For the text-containing cell, return its midpoint in [X, Y] coordinate format. 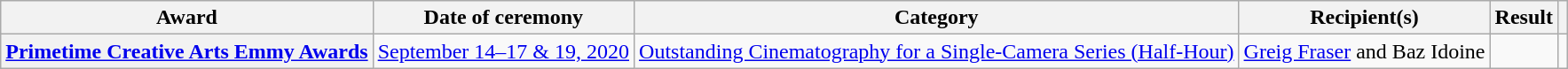
Outstanding Cinematography for a Single-Camera Series (Half-Hour) [937, 51]
September 14–17 & 19, 2020 [503, 51]
Greig Fraser and Baz Idoine [1365, 51]
Category [937, 18]
Date of ceremony [503, 18]
Result [1524, 18]
Award [186, 18]
Primetime Creative Arts Emmy Awards [186, 51]
Recipient(s) [1365, 18]
